Identify which cell holds the provided text, then report its [x, y] central coordinate. 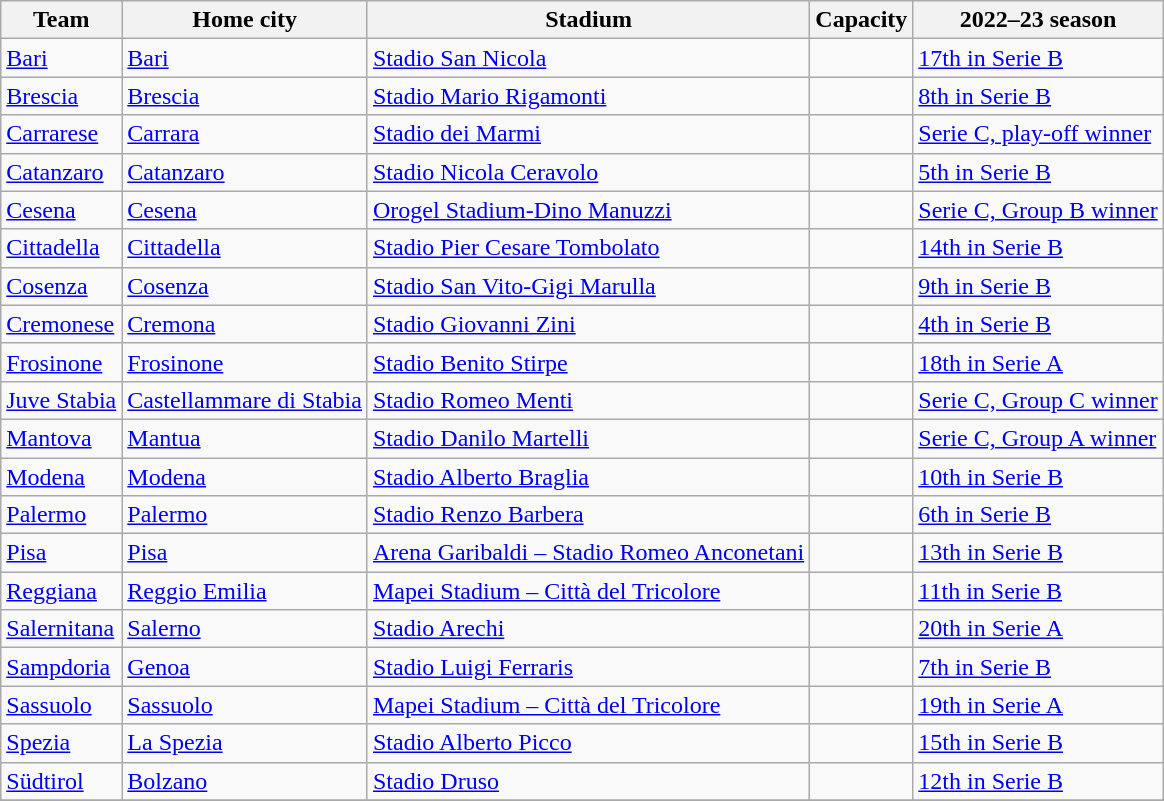
Südtirol [62, 781]
Serie C, Group A winner [1038, 438]
Stadio Nicola Ceravolo [588, 172]
Spezia [62, 743]
17th in Serie B [1038, 58]
Mantova [62, 438]
9th in Serie B [1038, 286]
4th in Serie B [1038, 324]
Home city [245, 20]
Stadio Giovanni Zini [588, 324]
Stadio Alberto Picco [588, 743]
10th in Serie B [1038, 477]
8th in Serie B [1038, 96]
Sampdoria [62, 667]
5th in Serie B [1038, 172]
Serie C, Group C winner [1038, 400]
11th in Serie B [1038, 591]
Salernitana [62, 629]
Juve Stabia [62, 400]
Stadio San Vito-Gigi Marulla [588, 286]
Reggio Emilia [245, 591]
7th in Serie B [1038, 667]
Bolzano [245, 781]
Carrarese [62, 134]
Stadio dei Marmi [588, 134]
6th in Serie B [1038, 515]
Stadio Druso [588, 781]
Serie C, Group B winner [1038, 210]
2022–23 season [1038, 20]
Mantua [245, 438]
Stadio Luigi Ferraris [588, 667]
Orogel Stadium-Dino Manuzzi [588, 210]
15th in Serie B [1038, 743]
Stadio Renzo Barbera [588, 515]
Cremona [245, 324]
18th in Serie A [1038, 362]
Reggiana [62, 591]
20th in Serie A [1038, 629]
13th in Serie B [1038, 553]
La Spezia [245, 743]
Castellammare di Stabia [245, 400]
Salerno [245, 629]
Stadio Romeo Menti [588, 400]
Team [62, 20]
Stadio Alberto Braglia [588, 477]
Stadio San Nicola [588, 58]
Serie C, play-off winner [1038, 134]
Stadio Pier Cesare Tombolato [588, 248]
Stadio Benito Stirpe [588, 362]
Cremonese [62, 324]
12th in Serie B [1038, 781]
Capacity [862, 20]
Genoa [245, 667]
Stadio Arechi [588, 629]
19th in Serie A [1038, 705]
14th in Serie B [1038, 248]
Arena Garibaldi – Stadio Romeo Anconetani [588, 553]
Carrara [245, 134]
Stadium [588, 20]
Stadio Danilo Martelli [588, 438]
Stadio Mario Rigamonti [588, 96]
